Output the (X, Y) coordinate of the center of the cell containing the given text.  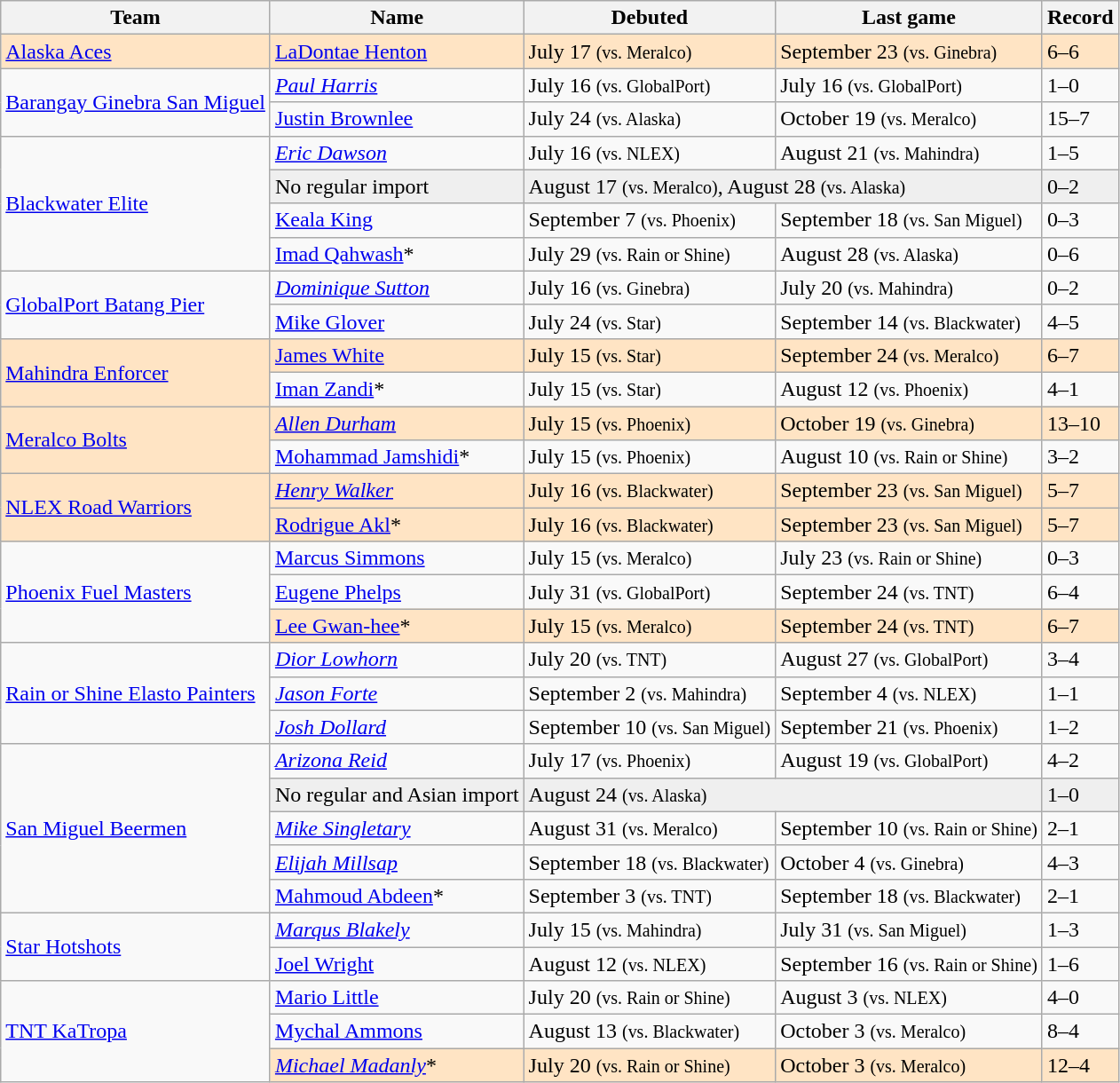
September 10 (vs. Rain or Shine) (909, 828)
July 29 (vs. Rain or Shine) (650, 254)
Debuted (650, 18)
Eric Dawson (397, 153)
September 2 (vs. Mahindra) (650, 693)
August 24 (vs. Alaska) (783, 794)
Alaska Aces (136, 51)
Arizona Reid (397, 761)
4–2 (1080, 761)
4–0 (1080, 998)
TNT KaTropa (136, 1032)
August 27 (vs. GlobalPort) (909, 660)
July 31 (vs. GlobalPort) (650, 592)
Henry Walker (397, 491)
September 3 (vs. TNT) (650, 896)
October 19 (vs. Meralco) (909, 119)
Mahmoud Abdeen* (397, 896)
August 3 (vs. NLEX) (909, 998)
Mychal Ammons (397, 1032)
Mohammad Jamshidi* (397, 457)
September 24 (vs. Meralco) (909, 355)
1–3 (1080, 929)
GlobalPort Batang Pier (136, 304)
Keala King (397, 220)
8–4 (1080, 1032)
Name (397, 18)
Allen Durham (397, 423)
Lee Gwan-hee* (397, 626)
Mahindra Enforcer (136, 372)
NLEX Road Warriors (136, 508)
Paul Harris (397, 85)
No regular and Asian import (397, 794)
Marcus Simmons (397, 558)
James White (397, 355)
July 20 (vs. TNT) (650, 660)
September 14 (vs. Blackwater) (909, 321)
September 18 (vs. San Miguel) (909, 220)
Star Hotshots (136, 946)
Michael Madanly* (397, 1065)
Rodrigue Akl* (397, 525)
July 23 (vs. Rain or Shine) (909, 558)
August 31 (vs. Meralco) (650, 828)
Jason Forte (397, 693)
Team (136, 18)
August 13 (vs. Blackwater) (650, 1032)
Marqus Blakely (397, 929)
Last game (909, 18)
July 31 (vs. San Miguel) (909, 929)
July 15 (vs. Mahindra) (650, 929)
September 23 (vs. Ginebra) (909, 51)
Joel Wright (397, 963)
July 16 (vs. Ginebra) (650, 288)
August 21 (vs. Mahindra) (909, 153)
August 12 (vs. Phoenix) (909, 389)
4–3 (1080, 862)
Rain or Shine Elasto Painters (136, 693)
6–4 (1080, 592)
4–5 (1080, 321)
12–4 (1080, 1065)
August 10 (vs. Rain or Shine) (909, 457)
September 21 (vs. Phoenix) (909, 727)
September 7 (vs. Phoenix) (650, 220)
Phoenix Fuel Masters (136, 592)
0–6 (1080, 254)
1–1 (1080, 693)
Meralco Bolts (136, 440)
Imad Qahwash* (397, 254)
Mario Little (397, 998)
3–2 (1080, 457)
Dior Lowhorn (397, 660)
1–6 (1080, 963)
Blackwater Elite (136, 203)
15–7 (1080, 119)
3–4 (1080, 660)
Mike Glover (397, 321)
August 12 (vs. NLEX) (650, 963)
Mike Singletary (397, 828)
August 17 (vs. Meralco), August 28 (vs. Alaska) (783, 186)
13–10 (1080, 423)
August 28 (vs. Alaska) (909, 254)
July 20 (vs. Mahindra) (909, 288)
September 16 (vs. Rain or Shine) (909, 963)
Dominique Sutton (397, 288)
Record (1080, 18)
Eugene Phelps (397, 592)
September 4 (vs. NLEX) (909, 693)
6–6 (1080, 51)
San Miguel Beermen (136, 828)
July 17 (vs. Phoenix) (650, 761)
Elijah Millsap (397, 862)
July 17 (vs. Meralco) (650, 51)
July 16 (vs. NLEX) (650, 153)
No regular import (397, 186)
Josh Dollard (397, 727)
4–1 (1080, 389)
October 4 (vs. Ginebra) (909, 862)
September 10 (vs. San Miguel) (650, 727)
Iman Zandi* (397, 389)
July 24 (vs. Alaska) (650, 119)
Barangay Ginebra San Miguel (136, 102)
LaDontae Henton (397, 51)
1–5 (1080, 153)
1–2 (1080, 727)
August 19 (vs. GlobalPort) (909, 761)
July 24 (vs. Star) (650, 321)
October 19 (vs. Ginebra) (909, 423)
Justin Brownlee (397, 119)
